Return the [X, Y] coordinate for the center point of the cell that contains the specified text.  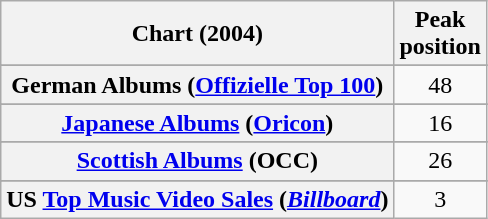
Peakposition [440, 34]
26 [440, 161]
48 [440, 85]
3 [440, 199]
Japanese Albums (Oricon) [198, 123]
16 [440, 123]
German Albums (Offizielle Top 100) [198, 85]
US Top Music Video Sales (Billboard) [198, 199]
Chart (2004) [198, 34]
Scottish Albums (OCC) [198, 161]
